Extract the (X, Y) coordinate from the center of the cell holding the provided text.  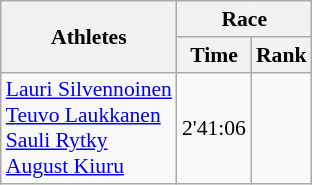
Rank (282, 55)
Athletes (89, 36)
Lauri SilvennoinenTeuvo LaukkanenSauli RytkyAugust Kiuru (89, 128)
Time (214, 55)
2'41:06 (214, 128)
Race (244, 19)
